From the cell containing the given text, extract its center point as (x, y) coordinate. 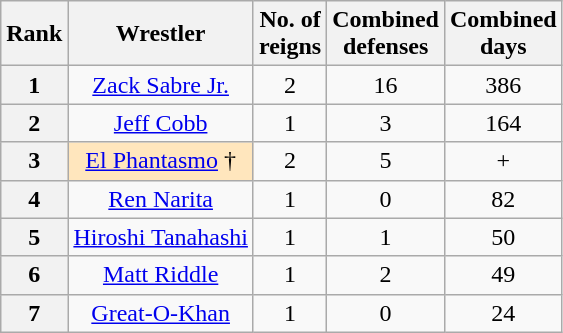
Rank (34, 34)
Combineddefenses (386, 34)
16 (386, 85)
Wrestler (161, 34)
Matt Riddle (161, 275)
No. ofreigns (290, 34)
+ (503, 161)
50 (503, 237)
Jeff Cobb (161, 123)
164 (503, 123)
Great-O-Khan (161, 313)
Zack Sabre Jr. (161, 85)
El Phantasmo † (161, 161)
Hiroshi Tanahashi (161, 237)
49 (503, 275)
4 (34, 199)
Combineddays (503, 34)
82 (503, 199)
24 (503, 313)
386 (503, 85)
6 (34, 275)
7 (34, 313)
Ren Narita (161, 199)
